Find where the given text appears and provide that cell's center as [x, y] coordinate. 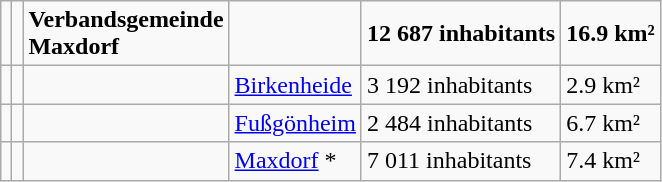
7.4 km² [611, 161]
Birkenheide [295, 85]
3 192 inhabitants [460, 85]
16.9 km² [611, 34]
12 687 inhabitants [460, 34]
2 484 inhabitants [460, 123]
6.7 km² [611, 123]
7 011 inhabitants [460, 161]
Maxdorf * [295, 161]
Verbandsgemeinde Maxdorf [126, 34]
2.9 km² [611, 85]
Fußgönheim [295, 123]
